Search for the cell housing the specified text and yield its [x, y] center coordinate. 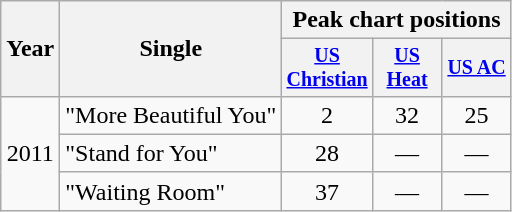
"More Beautiful You" [171, 115]
32 [406, 115]
"Waiting Room" [171, 191]
US Heat [406, 68]
Year [30, 49]
Single [171, 49]
"Stand for You" [171, 153]
US AC [476, 68]
Peak chart positions [397, 20]
2011 [30, 153]
US Christian [328, 68]
25 [476, 115]
28 [328, 153]
37 [328, 191]
2 [328, 115]
